Output the (X, Y) coordinate of the center of the cell containing the given text.  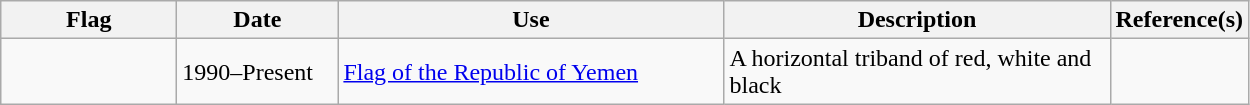
Date (258, 20)
Flag of the Republic of Yemen (531, 72)
Flag (89, 20)
Description (917, 20)
Use (531, 20)
A horizontal triband of red, white and black (917, 72)
1990–Present (258, 72)
Reference(s) (1180, 20)
